Return (x, y) of the center of cell containing provided text 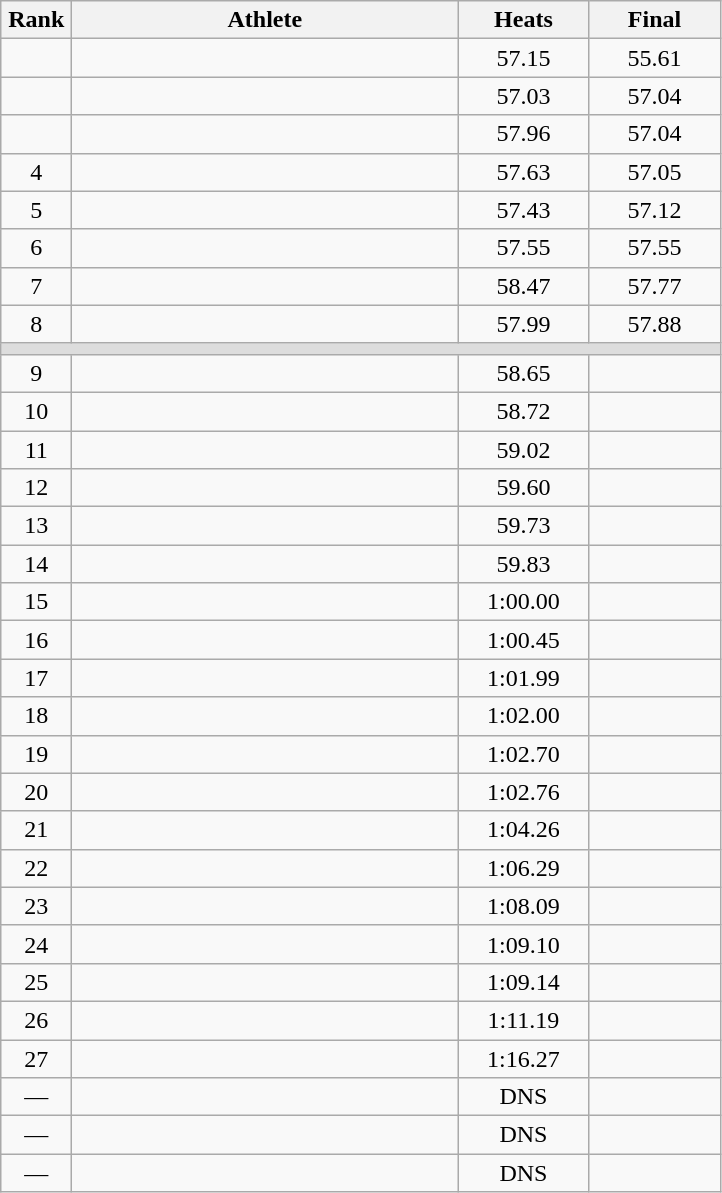
20 (36, 792)
19 (36, 754)
15 (36, 602)
59.83 (524, 564)
Heats (524, 20)
1:02.00 (524, 716)
58.65 (524, 373)
57.05 (654, 172)
1:00.00 (524, 602)
1:09.10 (524, 944)
1:02.76 (524, 792)
1:04.26 (524, 830)
8 (36, 324)
14 (36, 564)
21 (36, 830)
9 (36, 373)
Final (654, 20)
57.77 (654, 286)
58.72 (524, 411)
Rank (36, 20)
1:02.70 (524, 754)
57.12 (654, 210)
1:09.14 (524, 982)
7 (36, 286)
11 (36, 449)
57.15 (524, 58)
6 (36, 248)
13 (36, 526)
17 (36, 678)
57.03 (524, 96)
12 (36, 488)
26 (36, 1020)
57.63 (524, 172)
1:01.99 (524, 678)
5 (36, 210)
57.43 (524, 210)
22 (36, 868)
16 (36, 640)
57.88 (654, 324)
57.99 (524, 324)
25 (36, 982)
24 (36, 944)
1:08.09 (524, 906)
1:06.29 (524, 868)
Athlete (265, 20)
10 (36, 411)
4 (36, 172)
59.73 (524, 526)
57.96 (524, 134)
23 (36, 906)
59.02 (524, 449)
55.61 (654, 58)
1:16.27 (524, 1059)
27 (36, 1059)
59.60 (524, 488)
18 (36, 716)
1:00.45 (524, 640)
58.47 (524, 286)
1:11.19 (524, 1020)
